Pinpoint the cell where the given text exists, returning its (x, y) midpoint coordinate. 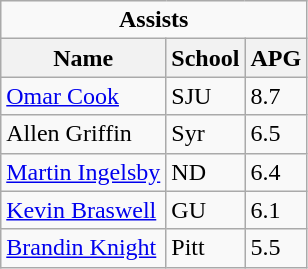
GU (206, 210)
School (206, 58)
Allen Griffin (84, 134)
Pitt (206, 248)
Name (84, 58)
Martin Ingelsby (84, 172)
6.5 (276, 134)
APG (276, 58)
ND (206, 172)
Kevin Braswell (84, 210)
6.4 (276, 172)
Syr (206, 134)
5.5 (276, 248)
Omar Cook (84, 96)
8.7 (276, 96)
Brandin Knight (84, 248)
Assists (154, 20)
6.1 (276, 210)
SJU (206, 96)
